For the text-containing cell, return its midpoint in (x, y) coordinate format. 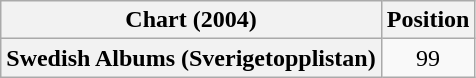
Swedish Albums (Sverigetopplistan) (191, 58)
99 (428, 58)
Chart (2004) (191, 20)
Position (428, 20)
